Extract the [x, y] coordinate from the center of the cell holding the provided text.  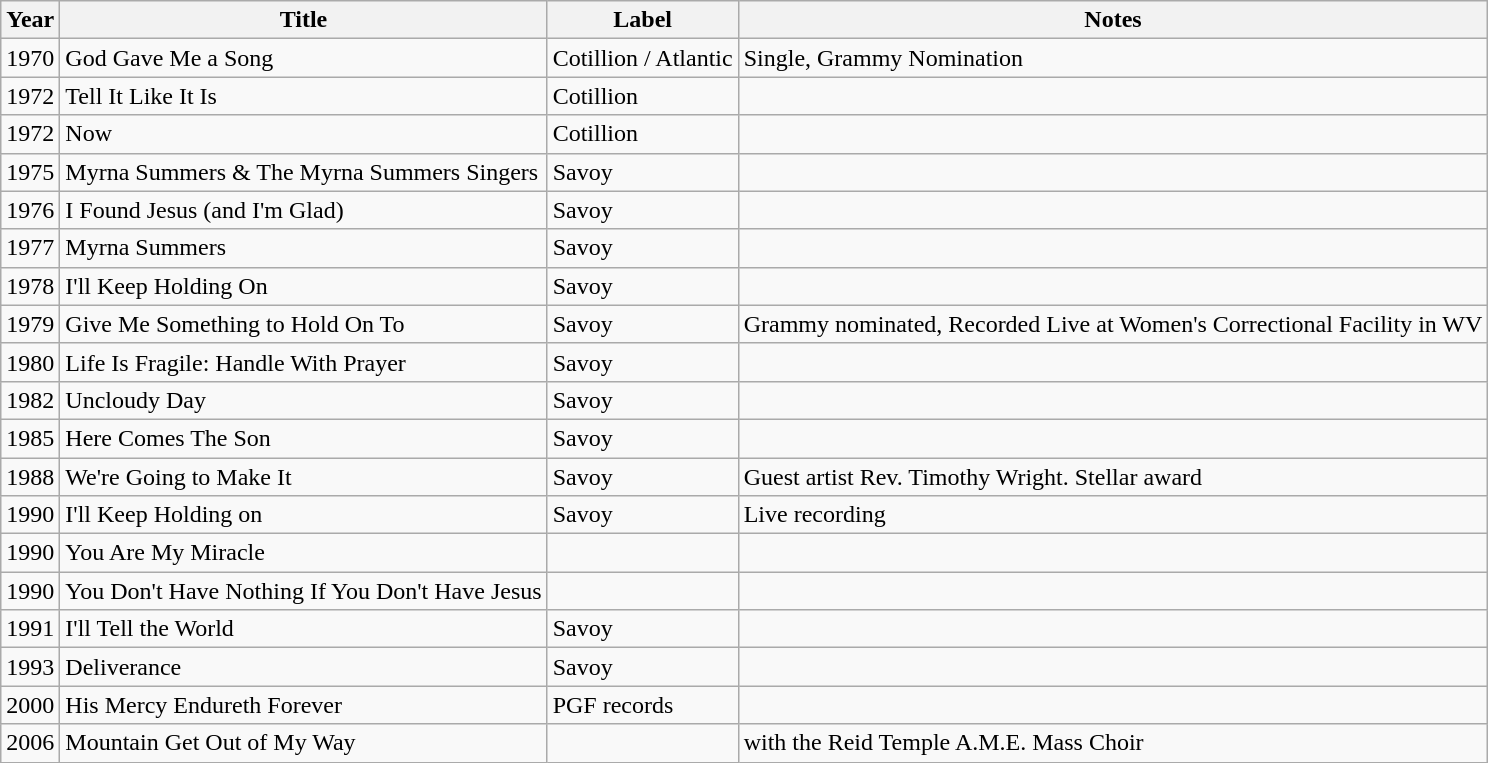
Now [304, 134]
1977 [30, 248]
1985 [30, 438]
Deliverance [304, 667]
I'll Tell the World [304, 629]
Guest artist Rev. Timothy Wright. Stellar award [1113, 477]
Here Comes The Son [304, 438]
Cotillion / Atlantic [642, 58]
1980 [30, 362]
You Don't Have Nothing If You Don't Have Jesus [304, 591]
Mountain Get Out of My Way [304, 743]
Live recording [1113, 515]
1988 [30, 477]
Give Me Something to Hold On To [304, 324]
You Are My Miracle [304, 553]
1978 [30, 286]
Tell It Like It Is [304, 96]
Life Is Fragile: Handle With Prayer [304, 362]
1970 [30, 58]
God Gave Me a Song [304, 58]
Myrna Summers [304, 248]
Label [642, 20]
I'll Keep Holding on [304, 515]
Title [304, 20]
1979 [30, 324]
1993 [30, 667]
Single, Grammy Nomination [1113, 58]
with the Reid Temple A.M.E. Mass Choir [1113, 743]
Myrna Summers & The Myrna Summers Singers [304, 172]
2000 [30, 705]
I'll Keep Holding On [304, 286]
Notes [1113, 20]
Year [30, 20]
2006 [30, 743]
PGF records [642, 705]
His Mercy Endureth Forever [304, 705]
1975 [30, 172]
I Found Jesus (and I'm Glad) [304, 210]
1976 [30, 210]
Grammy nominated, Recorded Live at Women's Correctional Facility in WV [1113, 324]
1982 [30, 400]
We're Going to Make It [304, 477]
Uncloudy Day [304, 400]
1991 [30, 629]
